Detect which cell encompasses the target text, then output its (x, y) center coordinate. 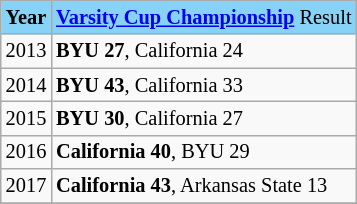
2016 (26, 152)
Varsity Cup Championship Result (204, 17)
BYU 43, California 33 (204, 85)
2013 (26, 51)
California 40, BYU 29 (204, 152)
2014 (26, 85)
BYU 30, California 27 (204, 118)
California 43, Arkansas State 13 (204, 186)
Year (26, 17)
BYU 27, California 24 (204, 51)
2015 (26, 118)
2017 (26, 186)
